From the cell containing the given text, extract its center point as (x, y) coordinate. 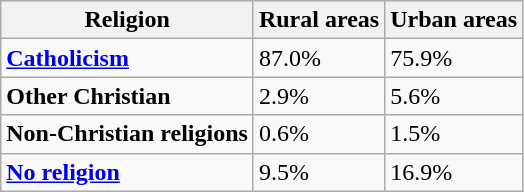
Other Christian (128, 96)
Rural areas (318, 20)
9.5% (318, 172)
Urban areas (454, 20)
Non-Christian religions (128, 134)
1.5% (454, 134)
87.0% (318, 58)
Catholicism (128, 58)
75.9% (454, 58)
0.6% (318, 134)
5.6% (454, 96)
16.9% (454, 172)
No religion (128, 172)
2.9% (318, 96)
Religion (128, 20)
